Capture the cell that displays the provided text and extract its [x, y] central coordinate. 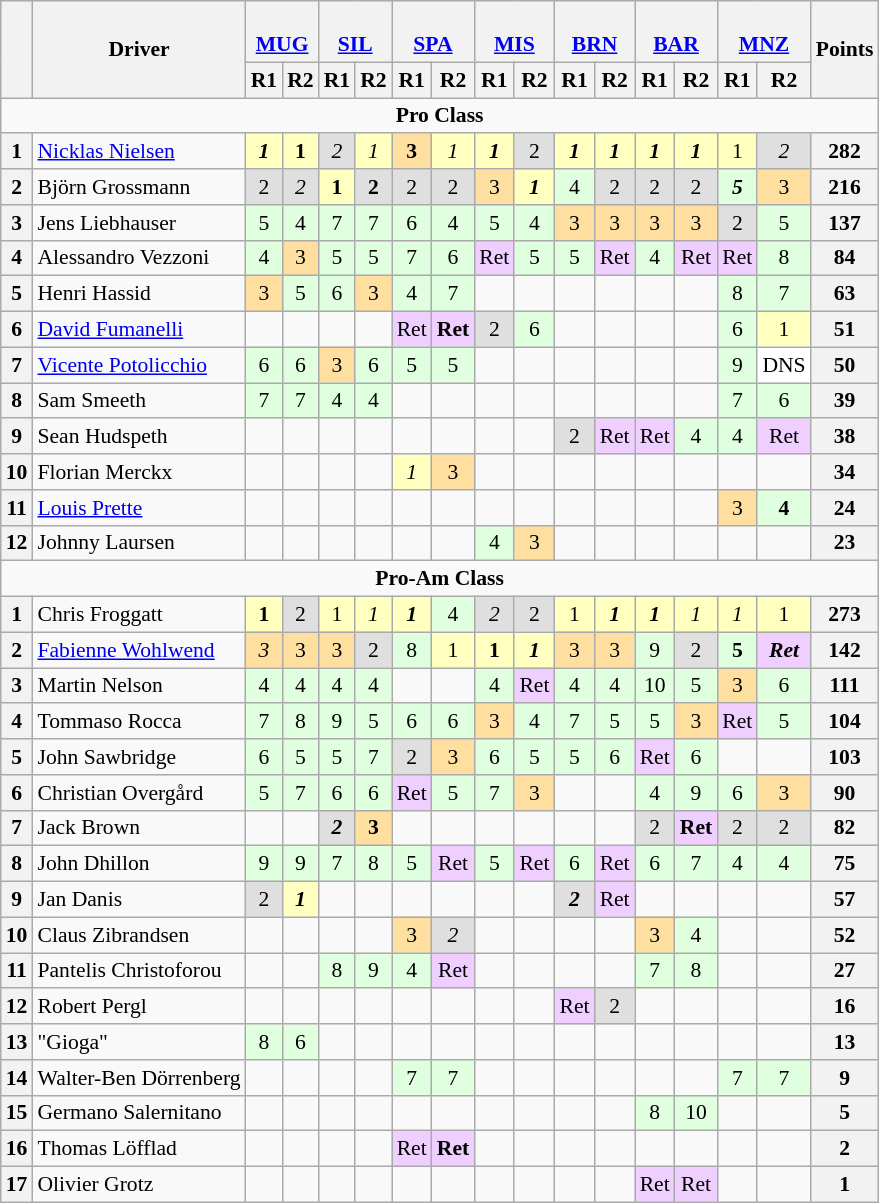
Sam Smeeth [138, 401]
34 [845, 472]
39 [845, 401]
84 [845, 258]
27 [845, 971]
Pro Class [440, 116]
DNS [784, 365]
Pantelis Christoforou [138, 971]
Points [845, 50]
Christian Overgård [138, 793]
Martin Nelson [138, 686]
Florian Merckx [138, 472]
14 [17, 1078]
Sean Hudspeth [138, 437]
"Gioga" [138, 1042]
Jack Brown [138, 828]
24 [845, 508]
23 [845, 543]
75 [845, 864]
Björn Grossmann [138, 187]
Thomas Löfflad [138, 1149]
MIS [514, 32]
104 [845, 722]
142 [845, 650]
John Sawbridge [138, 757]
Nicklas Nielsen [138, 152]
103 [845, 757]
216 [845, 187]
137 [845, 223]
Henri Hassid [138, 294]
52 [845, 935]
Driver [138, 50]
SPA [434, 32]
Louis Prette [138, 508]
BAR [676, 32]
Germano Salernitano [138, 1113]
Chris Froggatt [138, 615]
BRN [594, 32]
282 [845, 152]
Pro-Am Class [440, 579]
15 [17, 1113]
273 [845, 615]
51 [845, 330]
Jan Danis [138, 900]
Walter-Ben Dörrenberg [138, 1078]
82 [845, 828]
111 [845, 686]
Vicente Potolicchio [138, 365]
63 [845, 294]
Jens Liebhauser [138, 223]
Olivier Grotz [138, 1185]
David Fumanelli [138, 330]
SIL [356, 32]
90 [845, 793]
MNZ [764, 32]
17 [17, 1185]
Fabienne Wohlwend [138, 650]
Claus Zibrandsen [138, 935]
Tommaso Rocca [138, 722]
Johnny Laursen [138, 543]
38 [845, 437]
John Dhillon [138, 864]
50 [845, 365]
Alessandro Vezzoni [138, 258]
57 [845, 900]
Robert Pergl [138, 1007]
MUG [282, 32]
